Output the (x, y) coordinate of the center of the cell containing the given text.  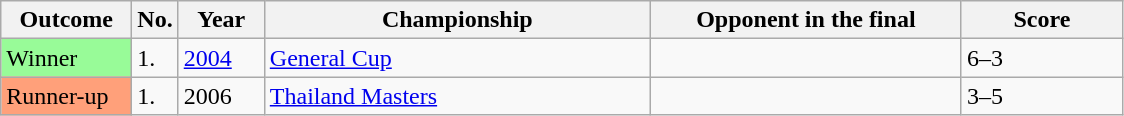
Opponent in the final (806, 20)
Outcome (66, 20)
2006 (221, 96)
Winner (66, 58)
3–5 (1042, 96)
Year (221, 20)
General Cup (457, 58)
Championship (457, 20)
6–3 (1042, 58)
No. (155, 20)
Thailand Masters (457, 96)
Score (1042, 20)
2004 (221, 58)
Runner-up (66, 96)
